From the cell containing the given text, extract its center point as (X, Y) coordinate. 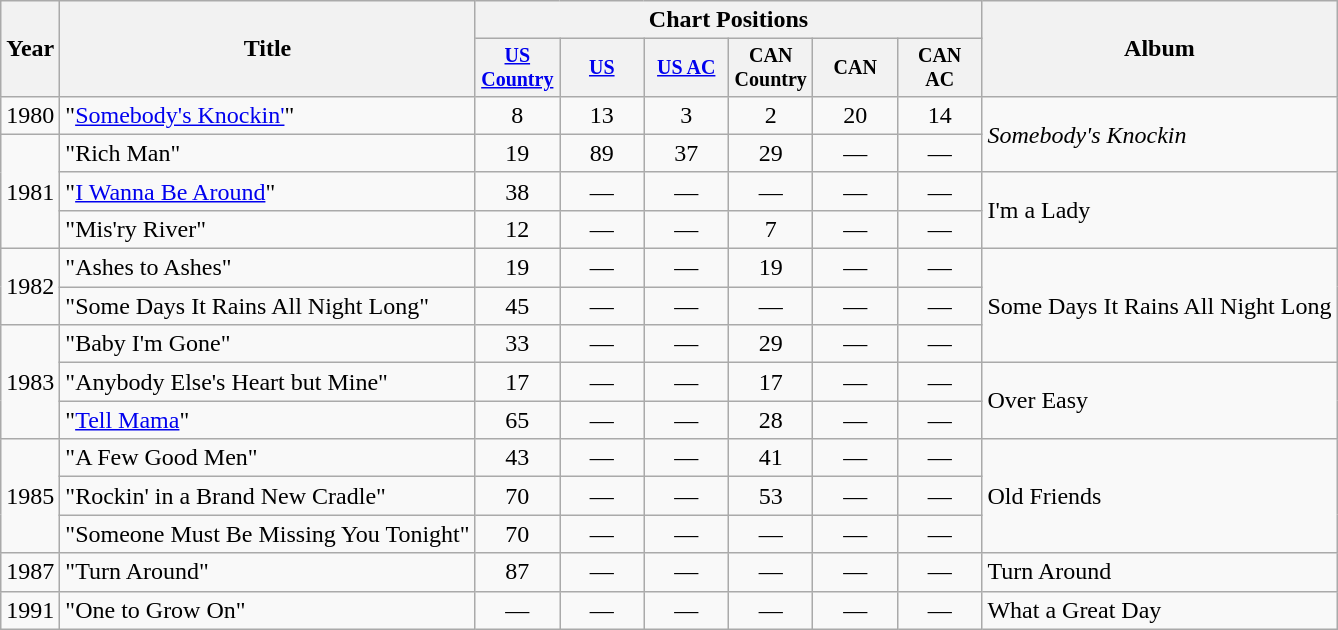
13 (602, 115)
"Someone Must Be Missing You Tonight" (268, 534)
37 (686, 153)
Chart Positions (728, 20)
I'm a Lady (1160, 210)
US Country (517, 68)
28 (770, 420)
33 (517, 344)
"Anybody Else's Heart but Mine" (268, 382)
"A Few Good Men" (268, 458)
Some Days It Rains All Night Long (1160, 306)
41 (770, 458)
Year (30, 49)
1983 (30, 382)
US AC (686, 68)
2 (770, 115)
1982 (30, 287)
45 (517, 306)
65 (517, 420)
Old Friends (1160, 496)
"Ashes to Ashes" (268, 268)
"Some Days It Rains All Night Long" (268, 306)
Turn Around (1160, 572)
43 (517, 458)
CAN (855, 68)
14 (939, 115)
"Baby I'm Gone" (268, 344)
Somebody's Knockin (1160, 134)
CAN Country (770, 68)
"Turn Around" (268, 572)
"Rich Man" (268, 153)
US (602, 68)
Album (1160, 49)
Title (268, 49)
12 (517, 229)
87 (517, 572)
1991 (30, 610)
"Rockin' in a Brand New Cradle" (268, 496)
1987 (30, 572)
"Mis'ry River" (268, 229)
7 (770, 229)
53 (770, 496)
"I Wanna Be Around" (268, 191)
1985 (30, 496)
"One to Grow On" (268, 610)
CAN AC (939, 68)
3 (686, 115)
38 (517, 191)
8 (517, 115)
Over Easy (1160, 401)
89 (602, 153)
"Somebody's Knockin'" (268, 115)
"Tell Mama" (268, 420)
1980 (30, 115)
What a Great Day (1160, 610)
20 (855, 115)
1981 (30, 191)
